Search for the cell housing the specified text and yield its [X, Y] center coordinate. 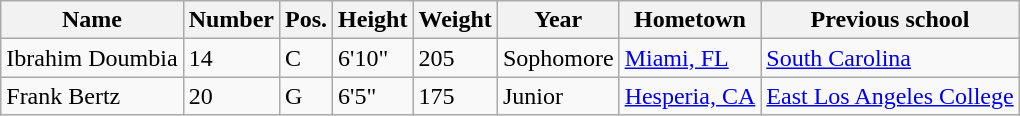
C [306, 58]
Height [373, 20]
6'10" [373, 58]
Pos. [306, 20]
205 [455, 58]
14 [231, 58]
20 [231, 96]
Year [558, 20]
Miami, FL [690, 58]
Frank Bertz [92, 96]
Number [231, 20]
Hometown [690, 20]
South Carolina [890, 58]
Hesperia, CA [690, 96]
G [306, 96]
Ibrahim Doumbia [92, 58]
Previous school [890, 20]
Junior [558, 96]
6'5" [373, 96]
Sophomore [558, 58]
East Los Angeles College [890, 96]
Weight [455, 20]
175 [455, 96]
Name [92, 20]
